Provide the [x, y] coordinate of the cell's center where the given text is located.  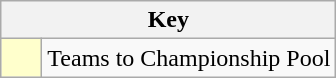
Key [168, 20]
Teams to Championship Pool [189, 58]
